Detect which cell encompasses the target text, then output its (X, Y) center coordinate. 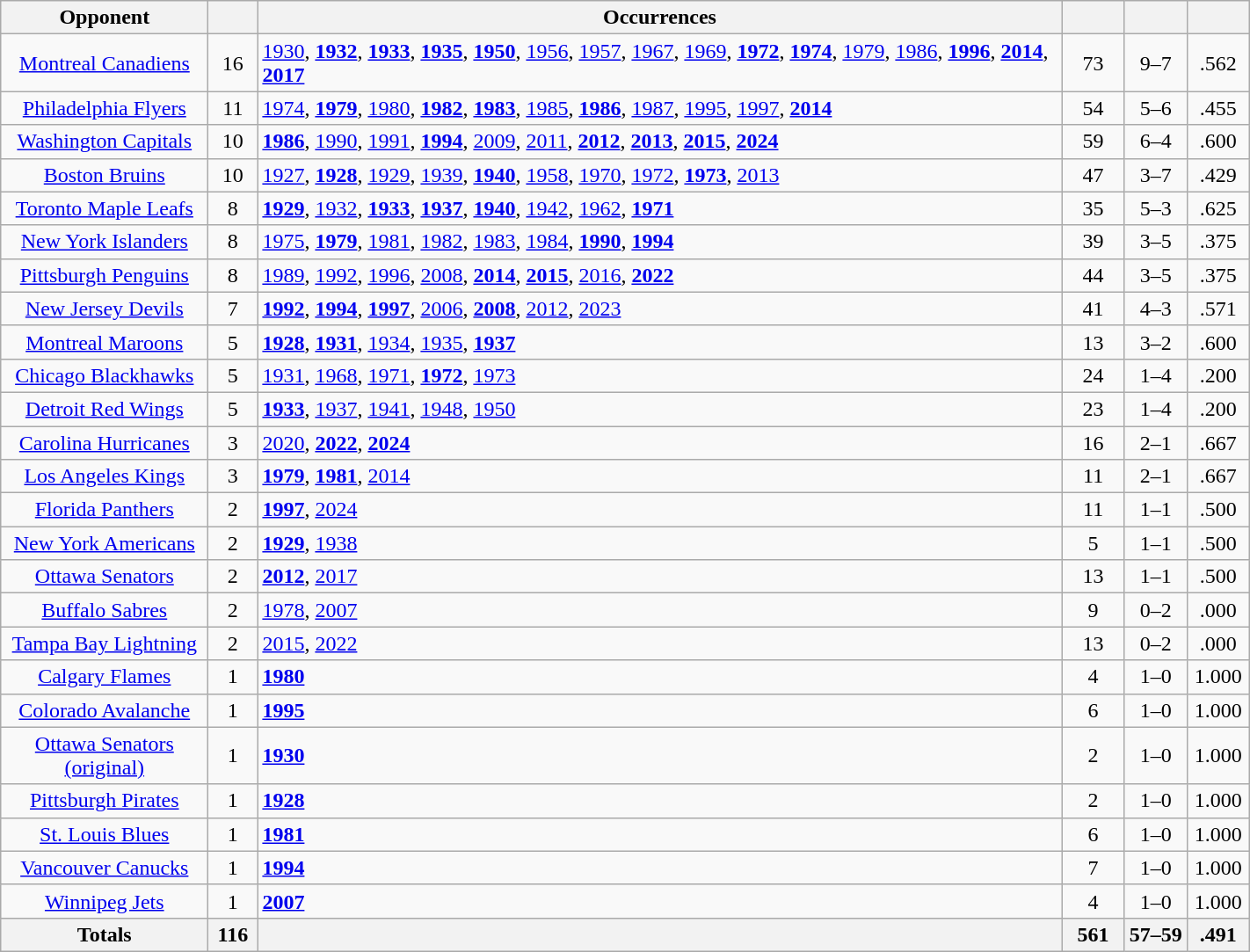
2015, 2022 (659, 643)
Los Angeles Kings (105, 476)
Occurrences (659, 18)
Buffalo Sabres (105, 610)
.455 (1218, 108)
1980 (659, 677)
1997, 2024 (659, 510)
.571 (1218, 309)
5–3 (1155, 208)
24 (1094, 375)
St. Louis Blues (105, 834)
Opponent (105, 18)
116 (233, 934)
1931, 1968, 1971, 1972, 1973 (659, 375)
Vancouver Canucks (105, 868)
1979, 1981, 2014 (659, 476)
6–4 (1155, 142)
New Jersey Devils (105, 309)
2020, 2022, 2024 (659, 442)
9 (1094, 610)
Chicago Blackhawks (105, 375)
Calgary Flames (105, 677)
1933, 1937, 1941, 1948, 1950 (659, 409)
1929, 1938 (659, 543)
1986, 1990, 1991, 1994, 2009, 2011, 2012, 2013, 2015, 2024 (659, 142)
23 (1094, 409)
Detroit Red Wings (105, 409)
.491 (1218, 934)
9–7 (1155, 63)
Boston Bruins (105, 175)
73 (1094, 63)
.562 (1218, 63)
1989, 1992, 1996, 2008, 2014, 2015, 2016, 2022 (659, 275)
Washington Capitals (105, 142)
57–59 (1155, 934)
59 (1094, 142)
1995 (659, 710)
Totals (105, 934)
Philadelphia Flyers (105, 108)
35 (1094, 208)
Ottawa Senators (105, 577)
1930 (659, 756)
561 (1094, 934)
Tampa Bay Lightning (105, 643)
.625 (1218, 208)
Florida Panthers (105, 510)
3–2 (1155, 342)
1994 (659, 868)
1930, 1932, 1933, 1935, 1950, 1956, 1957, 1967, 1969, 1972, 1974, 1979, 1986, 1996, 2014, 2017 (659, 63)
1974, 1979, 1980, 1982, 1983, 1985, 1986, 1987, 1995, 1997, 2014 (659, 108)
39 (1094, 242)
Pittsburgh Penguins (105, 275)
5–6 (1155, 108)
New York Islanders (105, 242)
Pittsburgh Pirates (105, 801)
.429 (1218, 175)
4–3 (1155, 309)
1975, 1979, 1981, 1982, 1983, 1984, 1990, 1994 (659, 242)
41 (1094, 309)
Toronto Maple Leafs (105, 208)
2012, 2017 (659, 577)
1928 (659, 801)
54 (1094, 108)
Montreal Canadiens (105, 63)
1981 (659, 834)
1929, 1932, 1933, 1937, 1940, 1942, 1962, 1971 (659, 208)
3–7 (1155, 175)
Ottawa Senators (original) (105, 756)
Carolina Hurricanes (105, 442)
1928, 1931, 1934, 1935, 1937 (659, 342)
1927, 1928, 1929, 1939, 1940, 1958, 1970, 1972, 1973, 2013 (659, 175)
2007 (659, 901)
Montreal Maroons (105, 342)
47 (1094, 175)
44 (1094, 275)
Winnipeg Jets (105, 901)
1992, 1994, 1997, 2006, 2008, 2012, 2023 (659, 309)
Colorado Avalanche (105, 710)
New York Americans (105, 543)
1978, 2007 (659, 610)
